Identify which cell holds the provided text, then report its (x, y) central coordinate. 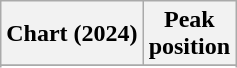
Chart (2024) (72, 34)
Peakposition (189, 34)
